Return (x, y) of the center of cell containing provided text 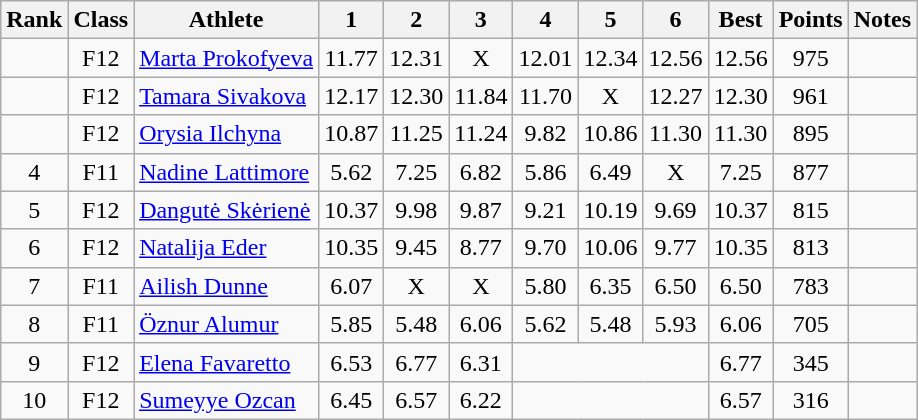
Natalija Eder (226, 248)
316 (810, 400)
9.87 (481, 210)
6.31 (481, 362)
11.77 (352, 58)
961 (810, 96)
11.25 (416, 134)
11.84 (481, 96)
6.45 (352, 400)
10.19 (610, 210)
6.49 (610, 172)
Marta Prokofyeva (226, 58)
12.01 (546, 58)
9.21 (546, 210)
5.86 (546, 172)
1 (352, 20)
345 (810, 362)
3 (481, 20)
Öznur Alumur (226, 324)
9.98 (416, 210)
895 (810, 134)
12.31 (416, 58)
9 (34, 362)
8.77 (481, 248)
975 (810, 58)
8 (34, 324)
10.06 (610, 248)
9.82 (546, 134)
813 (810, 248)
Tamara Sivakova (226, 96)
11.70 (546, 96)
Elena Favaretto (226, 362)
10.86 (610, 134)
5.85 (352, 324)
6.07 (352, 286)
6.35 (610, 286)
2 (416, 20)
11.24 (481, 134)
10 (34, 400)
6.22 (481, 400)
877 (810, 172)
9.70 (546, 248)
10.87 (352, 134)
9.69 (676, 210)
12.34 (610, 58)
815 (810, 210)
705 (810, 324)
Rank (34, 20)
5.80 (546, 286)
Athlete (226, 20)
9.77 (676, 248)
Best (740, 20)
5.93 (676, 324)
7 (34, 286)
Class (101, 20)
6.82 (481, 172)
Nadine Lattimore (226, 172)
Ailish Dunne (226, 286)
Points (810, 20)
Dangutė Skėrienė (226, 210)
783 (810, 286)
Orysia Ilchyna (226, 134)
6.53 (352, 362)
12.17 (352, 96)
12.27 (676, 96)
Sumeyye Ozcan (226, 400)
9.45 (416, 248)
Notes (882, 20)
